Return [X, Y] of the center of cell containing provided text 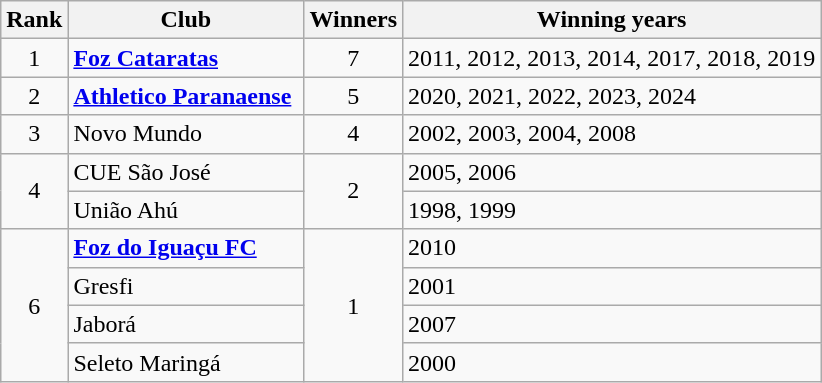
Gresfi [186, 286]
Foz Cataratas [186, 58]
2007 [612, 324]
1998, 1999 [612, 210]
União Ahú [186, 210]
Athletico Paranaense [186, 96]
Club [186, 20]
Rank [34, 20]
CUE São José [186, 172]
Winning years [612, 20]
Jaborá [186, 324]
Winners [354, 20]
Foz do Iguaçu FC [186, 248]
2000 [612, 362]
3 [34, 134]
Seleto Maringá [186, 362]
2020, 2021, 2022, 2023, 2024 [612, 96]
2002, 2003, 2004, 2008 [612, 134]
Novo Mundo [186, 134]
2005, 2006 [612, 172]
5 [354, 96]
6 [34, 305]
2001 [612, 286]
2011, 2012, 2013, 2014, 2017, 2018, 2019 [612, 58]
7 [354, 58]
2010 [612, 248]
